Capture the cell that displays the provided text and extract its (X, Y) central coordinate. 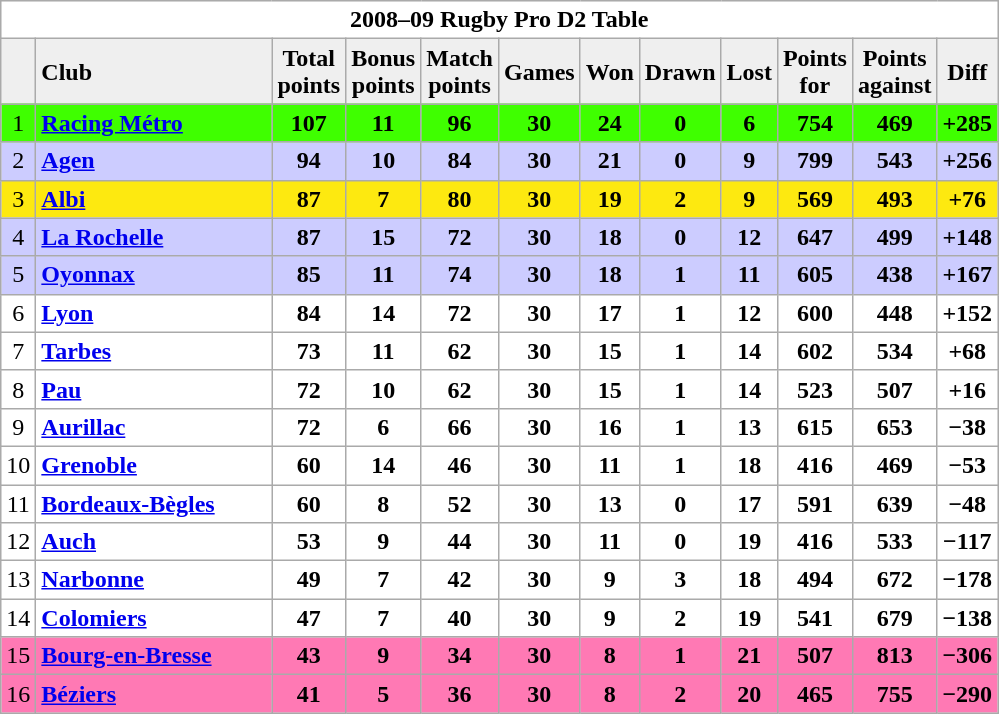
46 (460, 465)
Games (539, 72)
438 (894, 275)
494 (814, 580)
523 (814, 389)
Oyonnax (154, 275)
Bordeaux-Bègles (154, 503)
Diff (968, 72)
Colomiers (154, 618)
−38 (968, 427)
533 (894, 542)
605 (814, 275)
Won (610, 72)
493 (894, 199)
−306 (968, 656)
499 (894, 237)
Bonus points (384, 72)
Narbonne (154, 580)
602 (814, 351)
+256 (968, 161)
80 (460, 199)
Lyon (154, 313)
4 (18, 237)
Total points (309, 72)
47 (309, 618)
672 (894, 580)
34 (460, 656)
Club (154, 72)
40 (460, 618)
Tarbes (154, 351)
639 (894, 503)
Aurillac (154, 427)
−138 (968, 618)
Agen (154, 161)
44 (460, 542)
−117 (968, 542)
+148 (968, 237)
+76 (968, 199)
Lost (749, 72)
53 (309, 542)
73 (309, 351)
36 (460, 694)
799 (814, 161)
541 (814, 618)
653 (894, 427)
Grenoble (154, 465)
96 (460, 123)
813 (894, 656)
615 (814, 427)
Auch (154, 542)
Match points (460, 72)
20 (749, 694)
591 (814, 503)
85 (309, 275)
+16 (968, 389)
Béziers (154, 694)
Albi (154, 199)
42 (460, 580)
+152 (968, 313)
448 (894, 313)
24 (610, 123)
600 (814, 313)
679 (894, 618)
La Rochelle (154, 237)
647 (814, 237)
66 (460, 427)
2008–09 Rugby Pro D2 Table (500, 20)
49 (309, 580)
107 (309, 123)
Bourg-en-Bresse (154, 656)
−290 (968, 694)
−178 (968, 580)
−53 (968, 465)
94 (309, 161)
569 (814, 199)
+68 (968, 351)
465 (814, 694)
52 (460, 503)
74 (460, 275)
Points against (894, 72)
Racing Métro (154, 123)
−48 (968, 503)
+285 (968, 123)
+167 (968, 275)
Pau (154, 389)
Points for (814, 72)
Drawn (680, 72)
754 (814, 123)
755 (894, 694)
534 (894, 351)
543 (894, 161)
41 (309, 694)
43 (309, 656)
